Detect which cell encompasses the target text, then output its [x, y] center coordinate. 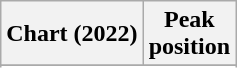
Peak position [189, 34]
Chart (2022) [72, 34]
